Capture the cell that displays the provided text and extract its (X, Y) central coordinate. 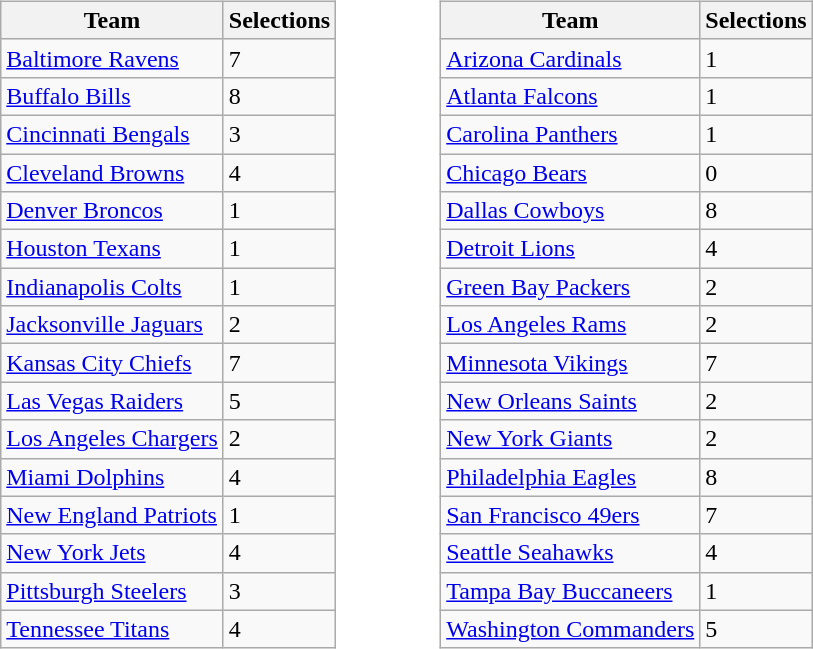
Indianapolis Colts (112, 287)
Cincinnati Bengals (112, 134)
Minnesota Vikings (570, 363)
Washington Commanders (570, 629)
Los Angeles Chargers (112, 439)
Jacksonville Jaguars (112, 325)
New England Patriots (112, 515)
Buffalo Bills (112, 96)
New Orleans Saints (570, 401)
Pittsburgh Steelers (112, 591)
Las Vegas Raiders (112, 401)
Atlanta Falcons (570, 96)
Denver Broncos (112, 211)
Seattle Seahawks (570, 553)
Chicago Bears (570, 173)
Baltimore Ravens (112, 58)
New York Jets (112, 553)
Detroit Lions (570, 249)
Arizona Cardinals (570, 58)
New York Giants (570, 439)
Kansas City Chiefs (112, 363)
Los Angeles Rams (570, 325)
Houston Texans (112, 249)
Tampa Bay Buccaneers (570, 591)
San Francisco 49ers (570, 515)
0 (756, 173)
Carolina Panthers (570, 134)
Cleveland Browns (112, 173)
Tennessee Titans (112, 629)
Dallas Cowboys (570, 211)
Green Bay Packers (570, 287)
Philadelphia Eagles (570, 477)
Miami Dolphins (112, 477)
